Search for the cell housing the specified text and yield its (X, Y) center coordinate. 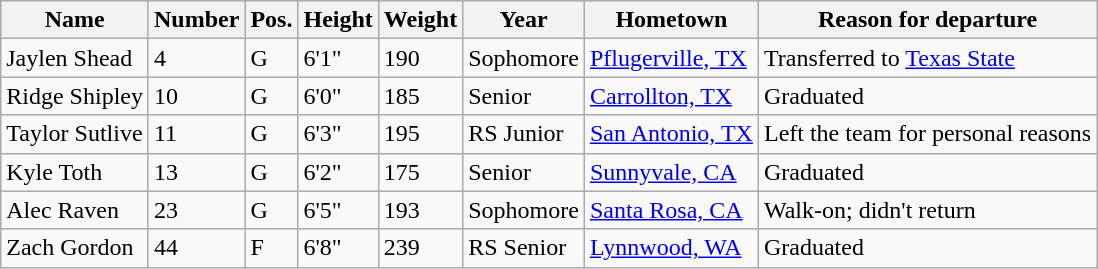
6'0" (338, 96)
Number (196, 20)
Pflugerville, TX (671, 58)
Sunnyvale, CA (671, 172)
193 (420, 210)
23 (196, 210)
Lynnwood, WA (671, 248)
Weight (420, 20)
195 (420, 134)
Left the team for personal reasons (927, 134)
Carrollton, TX (671, 96)
Height (338, 20)
190 (420, 58)
239 (420, 248)
6'3" (338, 134)
Jaylen Shead (75, 58)
Zach Gordon (75, 248)
Kyle Toth (75, 172)
4 (196, 58)
Santa Rosa, CA (671, 210)
Pos. (272, 20)
11 (196, 134)
Transferred to Texas State (927, 58)
6'8" (338, 248)
RS Junior (524, 134)
Year (524, 20)
13 (196, 172)
Name (75, 20)
Taylor Sutlive (75, 134)
185 (420, 96)
Ridge Shipley (75, 96)
Reason for departure (927, 20)
10 (196, 96)
6'2" (338, 172)
Walk-on; didn't return (927, 210)
Alec Raven (75, 210)
F (272, 248)
San Antonio, TX (671, 134)
6'5" (338, 210)
175 (420, 172)
6'1" (338, 58)
44 (196, 248)
Hometown (671, 20)
RS Senior (524, 248)
